Detect which cell encompasses the target text, then output its [X, Y] center coordinate. 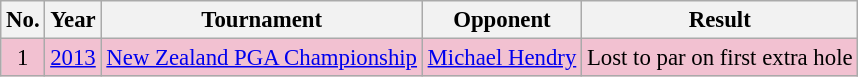
1 [23, 58]
2013 [73, 58]
Tournament [262, 20]
Lost to par on first extra hole [720, 58]
Opponent [502, 20]
Michael Hendry [502, 58]
Result [720, 20]
No. [23, 20]
New Zealand PGA Championship [262, 58]
Year [73, 20]
